Determine the [x, y] coordinate at the center of the cell enclosing the given text.  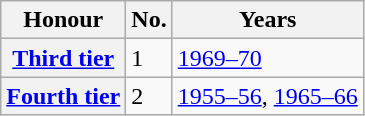
1 [149, 58]
Fourth tier [64, 96]
1955–56, 1965–66 [268, 96]
Third tier [64, 58]
Honour [64, 20]
Years [268, 20]
No. [149, 20]
2 [149, 96]
1969–70 [268, 58]
